From the cell containing the given text, extract its center point as (x, y) coordinate. 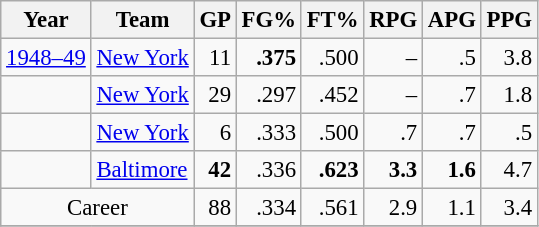
Baltimore (142, 170)
42 (215, 170)
88 (215, 208)
.561 (332, 208)
FG% (268, 20)
3.3 (394, 170)
3.4 (509, 208)
PPG (509, 20)
Year (46, 20)
RPG (394, 20)
2.9 (394, 208)
6 (215, 133)
.336 (268, 170)
.297 (268, 95)
APG (452, 20)
GP (215, 20)
11 (215, 58)
.623 (332, 170)
FT% (332, 20)
1.1 (452, 208)
3.8 (509, 58)
Team (142, 20)
.375 (268, 58)
.333 (268, 133)
29 (215, 95)
Career (98, 208)
.452 (332, 95)
1.6 (452, 170)
1948–49 (46, 58)
1.8 (509, 95)
4.7 (509, 170)
.334 (268, 208)
